Detect which cell encompasses the target text, then output its [x, y] center coordinate. 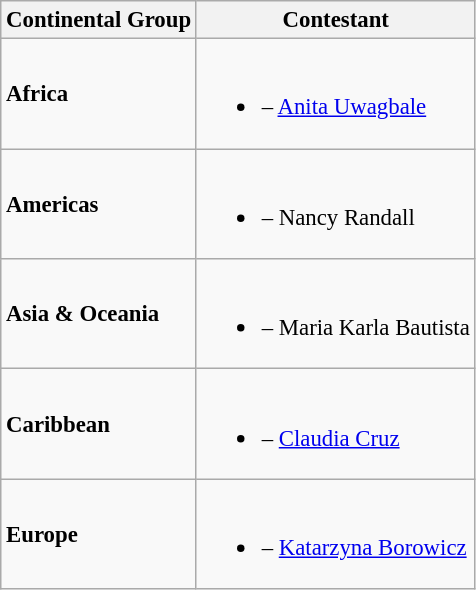
– Nancy Randall [336, 204]
– Maria Karla Bautista [336, 314]
Caribbean [99, 424]
Americas [99, 204]
– Anita Uwagbale [336, 94]
Africa [99, 94]
Europe [99, 534]
Asia & Oceania [99, 314]
Continental Group [99, 20]
– Claudia Cruz [336, 424]
Contestant [336, 20]
– Katarzyna Borowicz [336, 534]
